Locate the cell with the specified text and output its (X, Y) center coordinate. 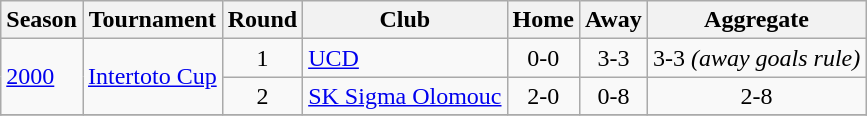
Tournament (152, 20)
Round (262, 20)
3-3 (away goals rule) (756, 58)
0-8 (613, 96)
2-0 (543, 96)
Home (543, 20)
3-3 (613, 58)
2-8 (756, 96)
SK Sigma Olomouc (405, 96)
Away (613, 20)
UCD (405, 58)
Intertoto Cup (152, 77)
Club (405, 20)
2 (262, 96)
2000 (42, 77)
0-0 (543, 58)
Aggregate (756, 20)
1 (262, 58)
Season (42, 20)
